Return (x, y) of the center of cell containing provided text 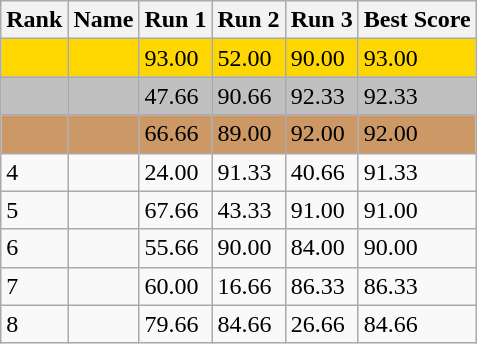
47.66 (176, 96)
Run 1 (176, 20)
24.00 (176, 172)
26.66 (322, 324)
7 (34, 286)
60.00 (176, 286)
67.66 (176, 210)
Run 3 (322, 20)
79.66 (176, 324)
66.66 (176, 134)
Run 2 (248, 20)
40.66 (322, 172)
4 (34, 172)
89.00 (248, 134)
Rank (34, 20)
52.00 (248, 58)
16.66 (248, 286)
84.00 (322, 248)
6 (34, 248)
8 (34, 324)
43.33 (248, 210)
5 (34, 210)
Best Score (417, 20)
90.66 (248, 96)
55.66 (176, 248)
Name (104, 20)
